Detect which cell encompasses the target text, then output its [x, y] center coordinate. 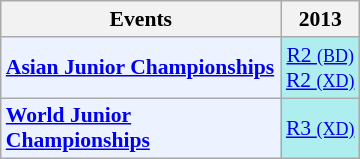
Events [141, 19]
R3 (XD) [320, 128]
2013 [320, 19]
R2 (BD) R2 (XD) [320, 68]
Asian Junior Championships [141, 68]
World Junior Championships [141, 128]
